For the text-containing cell, return its midpoint in [X, Y] coordinate format. 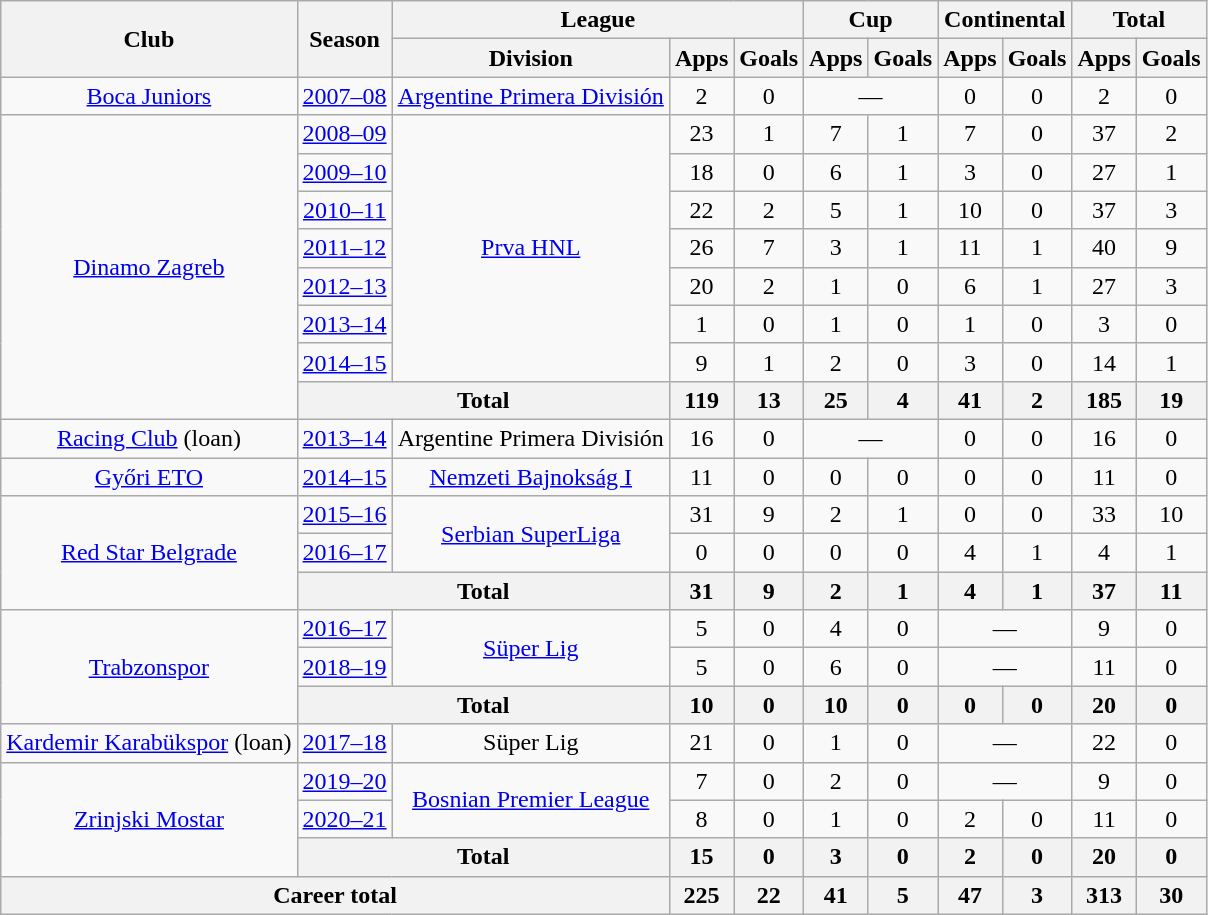
Boca Juniors [149, 96]
2008–09 [344, 134]
15 [701, 857]
Division [530, 58]
2010–11 [344, 210]
25 [836, 400]
13 [769, 400]
2007–08 [344, 96]
2011–12 [344, 248]
Dinamo Zagreb [149, 267]
Trabzonspor [149, 667]
2012–13 [344, 286]
Serbian SuperLiga [530, 534]
14 [1104, 362]
21 [701, 743]
30 [1171, 895]
Bosnian Premier League [530, 800]
Career total [336, 895]
185 [1104, 400]
2015–16 [344, 515]
33 [1104, 515]
18 [701, 172]
Season [344, 39]
Prva HNL [530, 248]
Kardemir Karabükspor (loan) [149, 743]
26 [701, 248]
2017–18 [344, 743]
47 [970, 895]
8 [701, 819]
19 [1171, 400]
40 [1104, 248]
23 [701, 134]
Zrinjski Mostar [149, 819]
313 [1104, 895]
Red Star Belgrade [149, 553]
Nemzeti Bajnokság I [530, 477]
2018–19 [344, 667]
2020–21 [344, 819]
Cup [871, 20]
Continental [1005, 20]
2019–20 [344, 781]
225 [701, 895]
Győri ETO [149, 477]
Club [149, 39]
2009–10 [344, 172]
League [598, 20]
Racing Club (loan) [149, 438]
119 [701, 400]
